Scan for the cell matching the given text and deliver its (X, Y) coordinate at center. 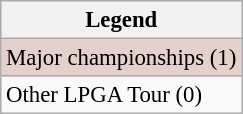
Other LPGA Tour (0) (122, 95)
Major championships (1) (122, 58)
Legend (122, 20)
